Locate the cell with the specified text and output its [x, y] center coordinate. 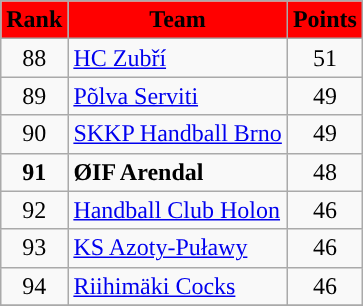
48 [324, 172]
Team [178, 20]
Riihimäki Cocks [178, 286]
93 [34, 248]
90 [34, 134]
94 [34, 286]
92 [34, 210]
88 [34, 58]
Põlva Serviti [178, 96]
Handball Club Holon [178, 210]
Rank [34, 20]
SKKP Handball Brno [178, 134]
89 [34, 96]
51 [324, 58]
ØIF Arendal [178, 172]
HC Zubří [178, 58]
KS Azoty-Puławy [178, 248]
Points [324, 20]
91 [34, 172]
